Return the (X, Y) coordinate for the center point of the cell that contains the specified text.  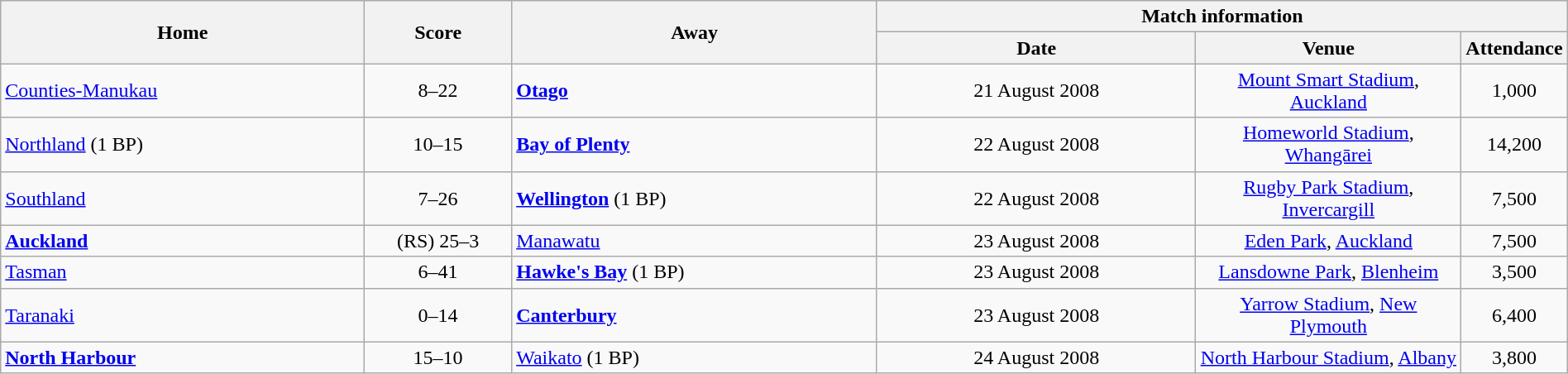
Mount Smart Stadium, Auckland (1328, 91)
7–26 (438, 199)
Home (183, 32)
Hawke's Bay (1 BP) (695, 272)
Rugby Park Stadium, Invercargill (1328, 199)
Date (1035, 48)
Eden Park, Auckland (1328, 241)
10–15 (438, 144)
Otago (695, 91)
15–10 (438, 357)
Venue (1328, 48)
Canterbury (695, 314)
Southland (183, 199)
1,000 (1514, 91)
Wellington (1 BP) (695, 199)
Yarrow Stadium, New Plymouth (1328, 314)
0–14 (438, 314)
Counties-Manukau (183, 91)
Northland (1 BP) (183, 144)
Away (695, 32)
North Harbour (183, 357)
Auckland (183, 241)
Match information (1222, 17)
21 August 2008 (1035, 91)
6–41 (438, 272)
(RS) 25–3 (438, 241)
3,800 (1514, 357)
Homeworld Stadium, Whangārei (1328, 144)
Manawatu (695, 241)
8–22 (438, 91)
Tasman (183, 272)
Taranaki (183, 314)
Score (438, 32)
North Harbour Stadium, Albany (1328, 357)
Waikato (1 BP) (695, 357)
6,400 (1514, 314)
Lansdowne Park, Blenheim (1328, 272)
14,200 (1514, 144)
Bay of Plenty (695, 144)
24 August 2008 (1035, 357)
Attendance (1514, 48)
3,500 (1514, 272)
